Extract the [X, Y] coordinate from the center of the cell holding the provided text.  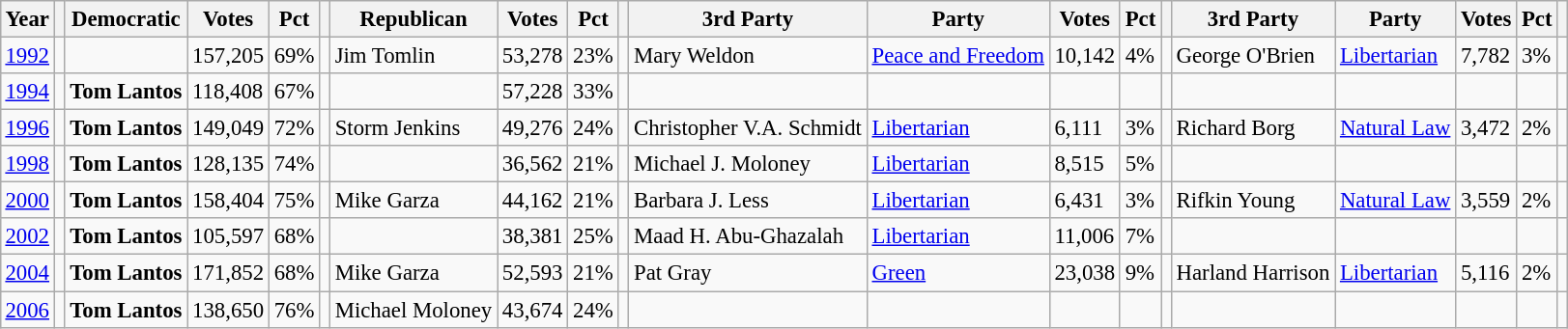
49,276 [533, 128]
7% [1140, 236]
157,205 [228, 55]
38,381 [533, 236]
Year [27, 19]
Peace and Freedom [958, 55]
Harland Harrison [1252, 273]
25% [593, 236]
149,049 [228, 128]
Maad H. Abu-Ghazalah [748, 236]
2002 [27, 236]
1992 [27, 55]
Democratic [126, 19]
Green [958, 273]
23,038 [1084, 273]
1998 [27, 164]
5% [1140, 164]
44,162 [533, 201]
67% [294, 92]
57,228 [533, 92]
128,135 [228, 164]
52,593 [533, 273]
3,472 [1486, 128]
5,116 [1486, 273]
Rifkin Young [1252, 201]
Christopher V.A. Schmidt [748, 128]
Richard Borg [1252, 128]
2000 [27, 201]
Michael J. Moloney [748, 164]
1994 [27, 92]
6,111 [1084, 128]
23% [593, 55]
3,559 [1486, 201]
33% [593, 92]
74% [294, 164]
43,674 [533, 310]
6,431 [1084, 201]
76% [294, 310]
4% [1140, 55]
1996 [27, 128]
158,404 [228, 201]
118,408 [228, 92]
George O'Brien [1252, 55]
Mary Weldon [748, 55]
105,597 [228, 236]
75% [294, 201]
Jim Tomlin [413, 55]
Republican [413, 19]
8,515 [1084, 164]
53,278 [533, 55]
Barbara J. Less [748, 201]
Michael Moloney [413, 310]
2006 [27, 310]
Storm Jenkins [413, 128]
171,852 [228, 273]
2004 [27, 273]
11,006 [1084, 236]
Pat Gray [748, 273]
9% [1140, 273]
7,782 [1486, 55]
138,650 [228, 310]
69% [294, 55]
10,142 [1084, 55]
36,562 [533, 164]
72% [294, 128]
